Output the (X, Y) coordinate of the center of the cell containing the given text.  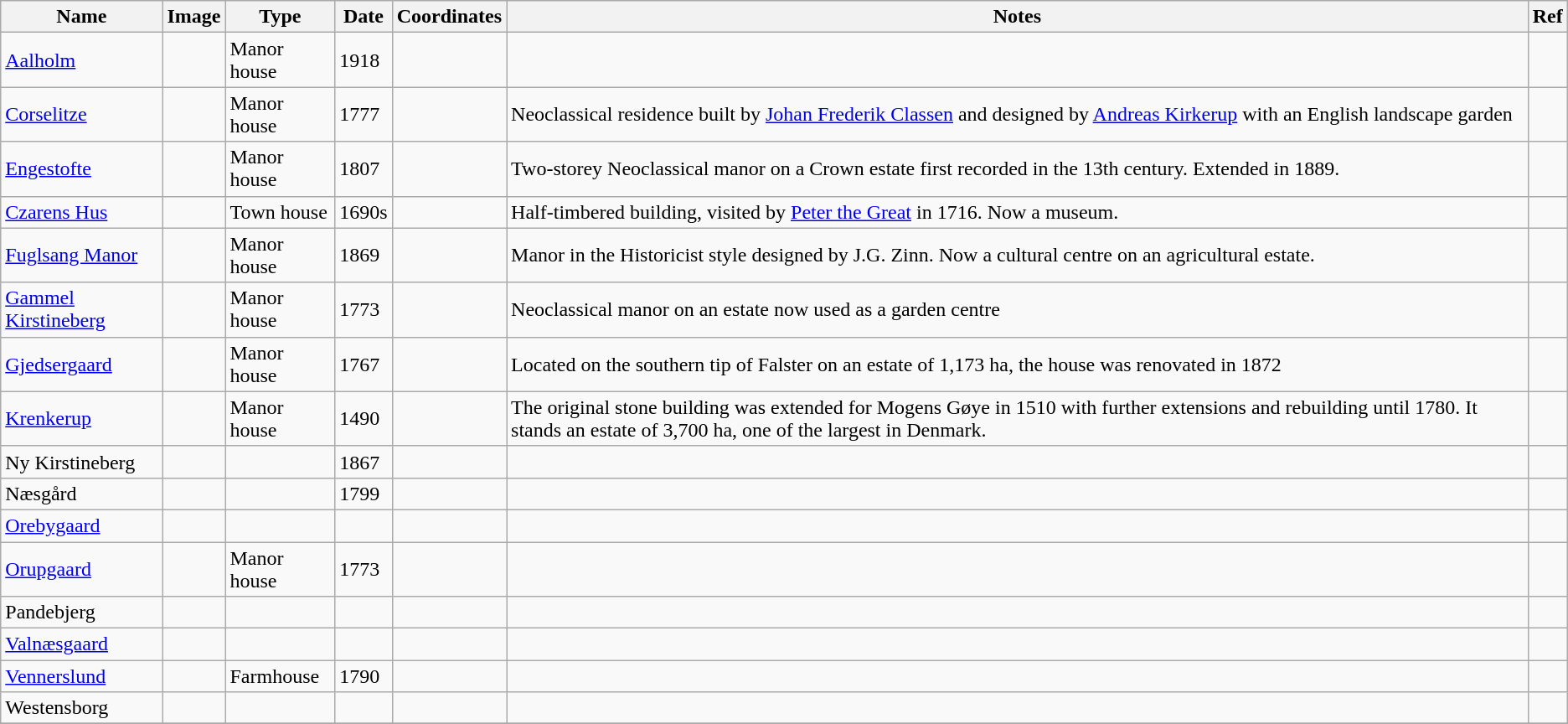
Ref (1548, 17)
Næsgård (82, 494)
Gjedsergaard (82, 364)
Date (364, 17)
Coordinates (449, 17)
1867 (364, 462)
1918 (364, 60)
Half-timbered building, visited by Peter the Great in 1716. Now a museum. (1018, 212)
1777 (364, 114)
Located on the southern tip of Falster on an estate of 1,173 ha, the house was renovated in 1872 (1018, 364)
1790 (364, 676)
Vennerslund (82, 676)
Type (280, 17)
1799 (364, 494)
Town house (280, 212)
Fuglsang Manor (82, 255)
1869 (364, 255)
Krenkerup (82, 419)
Engestofte (82, 169)
Corselitze (82, 114)
Czarens Hus (82, 212)
Name (82, 17)
Aalholm (82, 60)
Orupgaard (82, 568)
Notes (1018, 17)
Image (194, 17)
Neoclassical manor on an estate now used as a garden centre (1018, 310)
Manor in the Historicist style designed by J.G. Zinn. Now a cultural centre on an agricultural estate. (1018, 255)
Pandebjerg (82, 613)
1807 (364, 169)
Gammel Kirstineberg (82, 310)
1490 (364, 419)
1767 (364, 364)
1690s (364, 212)
Westensborg (82, 708)
Ny Kirstineberg (82, 462)
Neoclassical residence built by Johan Frederik Classen and designed by Andreas Kirkerup with an English landscape garden (1018, 114)
Orebygaard (82, 525)
Valnæsgaard (82, 644)
Two-storey Neoclassical manor on a Crown estate first recorded in the 13th century. Extended in 1889. (1018, 169)
Farmhouse (280, 676)
